Scan for the cell matching the given text and deliver its (x, y) coordinate at center. 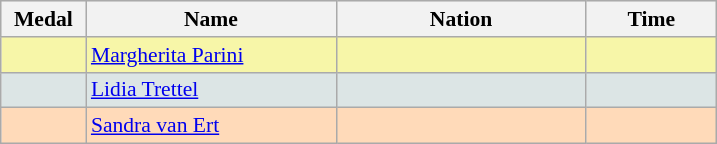
Time (651, 19)
Medal (44, 19)
Margherita Parini (211, 55)
Name (211, 19)
Lidia Trettel (211, 90)
Nation (461, 19)
Sandra van Ert (211, 126)
